From the cell containing the given text, extract its center point as (X, Y) coordinate. 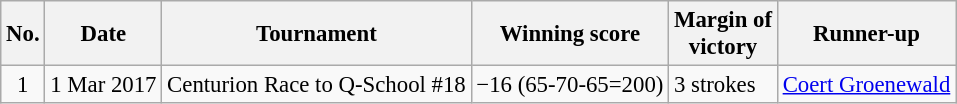
−16 (65-70-65=200) (570, 85)
1 (23, 85)
Date (104, 34)
No. (23, 34)
Tournament (316, 34)
Winning score (570, 34)
Centurion Race to Q-School #18 (316, 85)
Runner-up (866, 34)
Margin ofvictory (724, 34)
Coert Groenewald (866, 85)
1 Mar 2017 (104, 85)
3 strokes (724, 85)
